Find where the given text appears and provide that cell's center as (X, Y) coordinate. 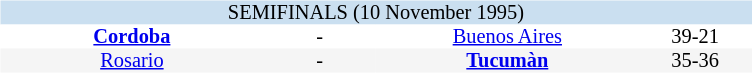
Rosario (132, 60)
35-36 (696, 60)
Buenos Aires (508, 36)
39-21 (696, 36)
Tucumàn (508, 60)
SEMIFINALS (10 November 1995) (376, 12)
Cordoba (132, 36)
